Output the [x, y] coordinate of the center of the cell containing the given text.  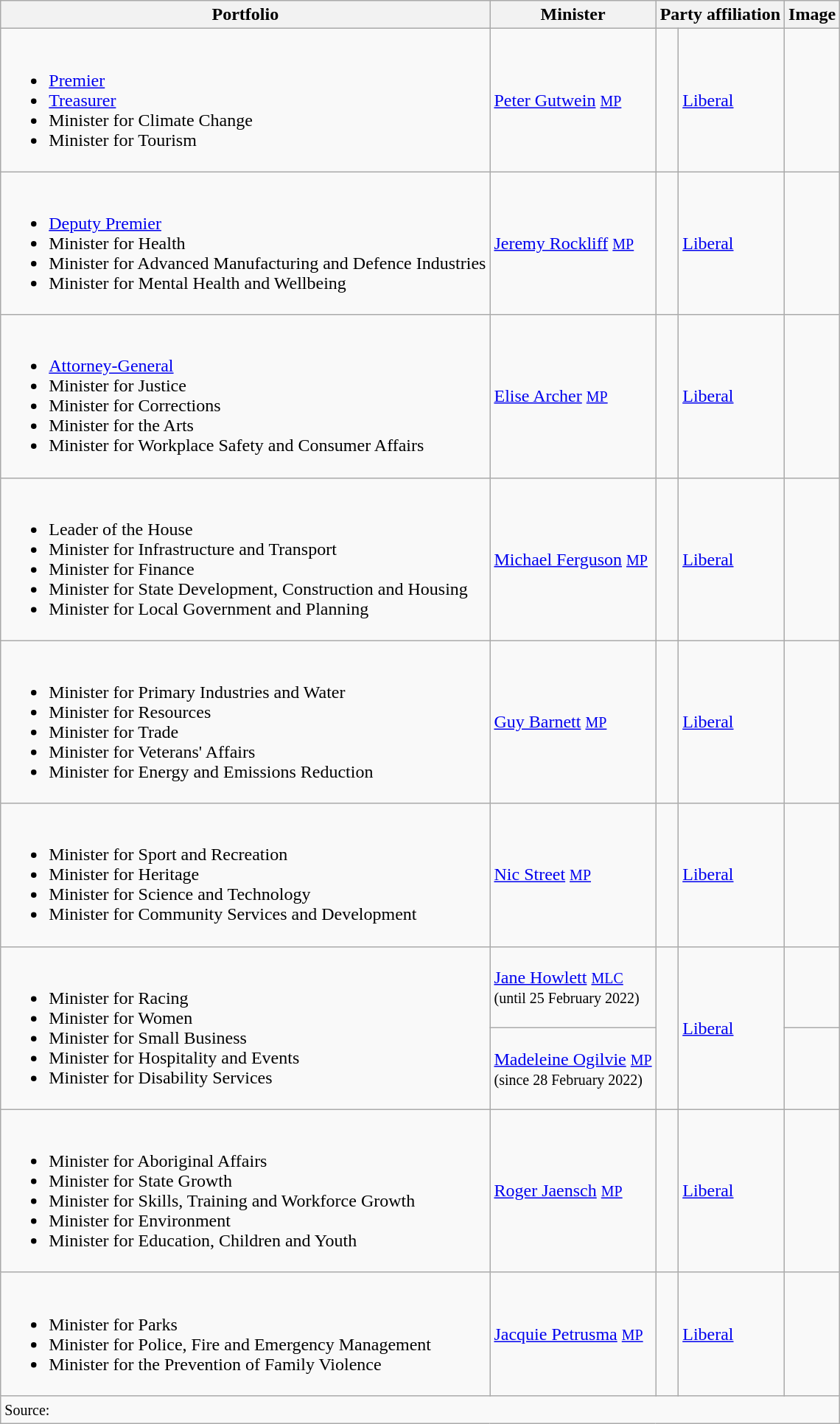
Jacquie Petrusma MP [573, 1334]
Minister for RacingMinister for WomenMinister for Small BusinessMinister for Hospitality and EventsMinister for Disability Services [245, 1027]
Deputy PremierMinister for HealthMinister for Advanced Manufacturing and Defence IndustriesMinister for Mental Health and Wellbeing [245, 243]
Roger Jaensch MP [573, 1191]
Michael Ferguson MP [573, 559]
Peter Gutwein MP [573, 100]
Nic Street MP [573, 875]
Madeleine Ogilvie MP(since 28 February 2022) [573, 1069]
Guy Barnett MP [573, 722]
Party affiliation [720, 15]
Minister [573, 15]
Portfolio [245, 15]
Elise Archer MP [573, 397]
Attorney-GeneralMinister for JusticeMinister for CorrectionsMinister for the ArtsMinister for Workplace Safety and Consumer Affairs [245, 397]
Source: [420, 1409]
PremierTreasurerMinister for Climate ChangeMinister for Tourism [245, 100]
Jeremy Rockliff MP [573, 243]
Image [812, 15]
Minister for ParksMinister for Police, Fire and Emergency ManagementMinister for the Prevention of Family Violence [245, 1334]
Jane Howlett MLC(until 25 February 2022) [573, 988]
Minister for Sport and RecreationMinister for HeritageMinister for Science and TechnologyMinister for Community Services and Development [245, 875]
